Detect which cell encompasses the target text, then output its (X, Y) center coordinate. 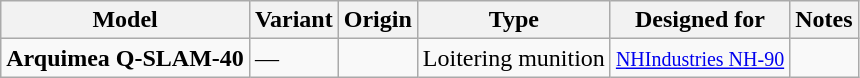
Variant (294, 20)
Loitering munition (514, 58)
Designed for (700, 20)
Notes (824, 20)
Origin (378, 20)
Model (126, 20)
— (294, 58)
Type (514, 20)
NHIndustries NH-90 (700, 58)
Arquimea Q-SLAM-40 (126, 58)
